Search for the cell housing the specified text and yield its (x, y) center coordinate. 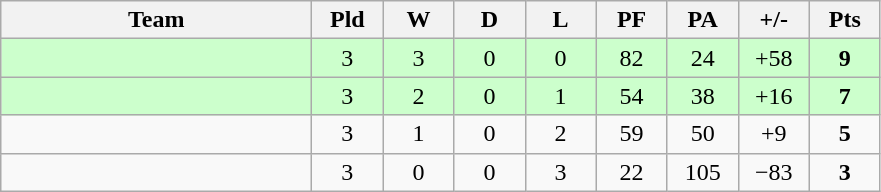
W (418, 20)
22 (632, 172)
50 (702, 134)
+16 (774, 96)
PA (702, 20)
Pts (844, 20)
PF (632, 20)
L (560, 20)
+/- (774, 20)
59 (632, 134)
5 (844, 134)
9 (844, 58)
82 (632, 58)
Team (156, 20)
−83 (774, 172)
+58 (774, 58)
54 (632, 96)
+9 (774, 134)
105 (702, 172)
Pld (348, 20)
38 (702, 96)
24 (702, 58)
D (490, 20)
7 (844, 96)
